Pinpoint the cell where the given text exists, returning its (X, Y) midpoint coordinate. 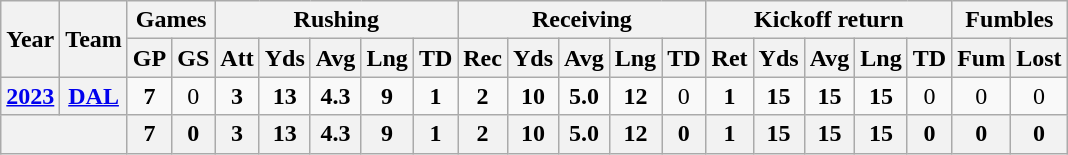
Att (237, 58)
GP (149, 58)
Rec (483, 58)
Team (94, 39)
Fum (982, 58)
Fumbles (1010, 20)
Lost (1039, 58)
Receiving (582, 20)
Ret (730, 58)
DAL (94, 96)
Games (170, 20)
2023 (30, 96)
Rushing (336, 20)
GS (194, 58)
Year (30, 39)
Kickoff return (829, 20)
